Output the (X, Y) coordinate of the center of the cell containing the given text.  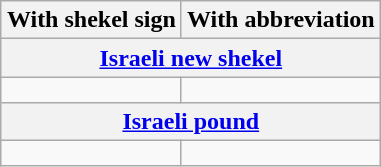
With shekel sign (91, 20)
Israeli new shekel (190, 58)
With abbreviation (280, 20)
Israeli pound (190, 121)
